Return [x, y] of the center of cell containing provided text 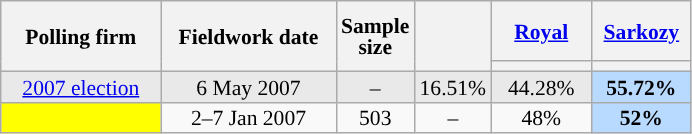
55.72% [641, 86]
48% [541, 118]
Polling firm [81, 36]
16.51% [452, 86]
2007 election [81, 86]
2–7 Jan 2007 [248, 118]
Sarkozy [641, 31]
Fieldwork date [248, 36]
Royal [541, 31]
503 [375, 118]
6 May 2007 [248, 86]
44.28% [541, 86]
Samplesize [375, 36]
52% [641, 118]
